Output the [x, y] coordinate of the center of the cell containing the given text.  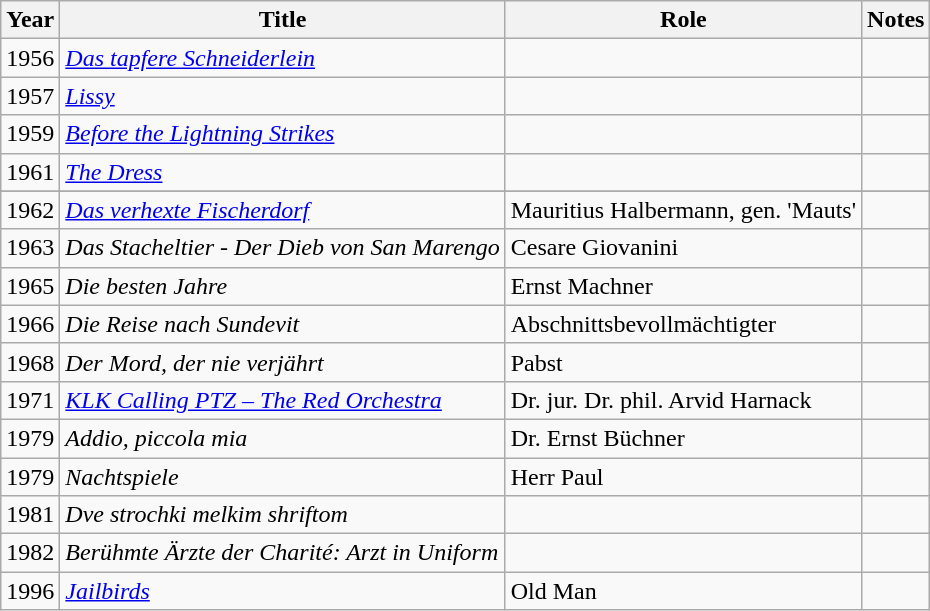
Das tapfere Schneiderlein [282, 58]
1981 [30, 515]
Herr Paul [683, 477]
Before the Lightning Strikes [282, 134]
Title [282, 20]
Lissy [282, 96]
Mauritius Halbermann, gen. 'Mauts' [683, 210]
Dr. jur. Dr. phil. Arvid Harnack [683, 400]
Old Man [683, 591]
1982 [30, 553]
1968 [30, 362]
Der Mord, der nie verjährt [282, 362]
1966 [30, 324]
Die besten Jahre [282, 286]
Das verhexte Fischerdorf [282, 210]
Berühmte Ärzte der Charité: Arzt in Uniform [282, 553]
Das Stacheltier - Der Dieb von San Marengo [282, 248]
Abschnittsbevollmächtigter [683, 324]
Jailbirds [282, 591]
1957 [30, 96]
Notes [896, 20]
Nachtspiele [282, 477]
Pabst [683, 362]
Year [30, 20]
Die Reise nach Sundevit [282, 324]
1963 [30, 248]
1996 [30, 591]
1956 [30, 58]
Dve strochki melkim shriftom [282, 515]
Ernst Machner [683, 286]
Addio, piccola mia [282, 438]
The Dress [282, 172]
1959 [30, 134]
1962 [30, 210]
1961 [30, 172]
KLK Calling PTZ – The Red Orchestra [282, 400]
Role [683, 20]
Dr. Ernst Büchner [683, 438]
1971 [30, 400]
1965 [30, 286]
Cesare Giovanini [683, 248]
